For the text-containing cell, return its midpoint in [x, y] coordinate format. 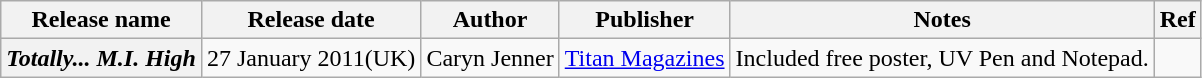
Totally... M.I. High [102, 58]
Included free poster, UV Pen and Notepad. [942, 58]
Publisher [644, 20]
Ref [1178, 20]
Release date [310, 20]
Titan Magazines [644, 58]
Notes [942, 20]
Caryn Jenner [490, 58]
Release name [102, 20]
Author [490, 20]
27 January 2011(UK) [310, 58]
